Extract the [x, y] coordinate from the center of the cell holding the provided text.  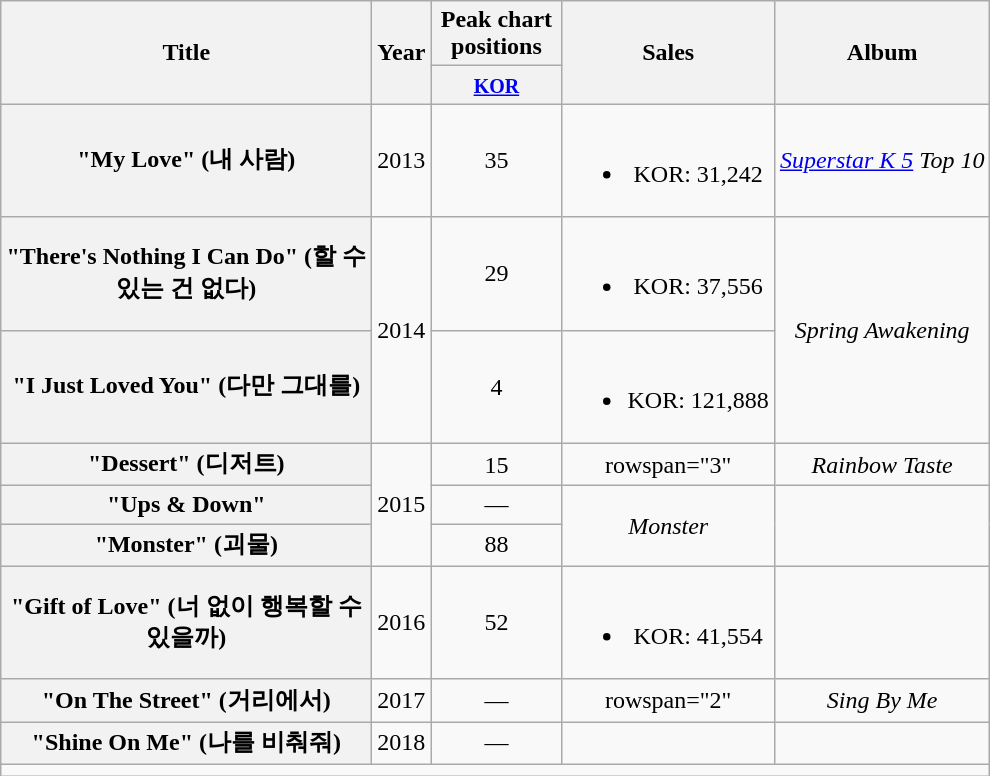
"My Love" (내 사람) [186, 160]
KOR: 121,888 [668, 386]
Monster [668, 526]
4 [496, 386]
29 [496, 274]
"There's Nothing I Can Do" (할 수 있는 건 없다) [186, 274]
"On The Street" (거리에서) [186, 700]
2014 [402, 330]
Rainbow Taste [882, 464]
KOR: 31,242 [668, 160]
2013 [402, 160]
rowspan="2" [668, 700]
2015 [402, 504]
"I Just Loved You" (다만 그대를) [186, 386]
"Gift of Love" (너 없이 행복할 수 있을까) [186, 622]
Peak chart positions [496, 34]
KOR [496, 85]
KOR: 37,556 [668, 274]
"Ups & Down" [186, 505]
Album [882, 52]
88 [496, 546]
KOR: 41,554 [668, 622]
Title [186, 52]
rowspan="3" [668, 464]
Year [402, 52]
35 [496, 160]
"Shine On Me" (나를 비춰줘) [186, 744]
Sales [668, 52]
Sing By Me [882, 700]
Superstar K 5 Top 10 [882, 160]
"Dessert" (디저트) [186, 464]
2018 [402, 744]
"Monster" (괴물) [186, 546]
15 [496, 464]
2016 [402, 622]
52 [496, 622]
2017 [402, 700]
Spring Awakening [882, 330]
